Provide the (X, Y) coordinate of the cell's center where the given text is located.  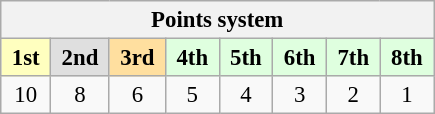
10 (26, 95)
8 (80, 95)
5th (246, 58)
3 (300, 95)
2 (353, 95)
8th (407, 58)
6th (300, 58)
7th (353, 58)
5 (192, 95)
2nd (80, 58)
4th (192, 58)
1 (407, 95)
Points system (218, 20)
4 (246, 95)
3rd (137, 58)
6 (137, 95)
1st (26, 58)
